From the cell containing the given text, extract its center point as [x, y] coordinate. 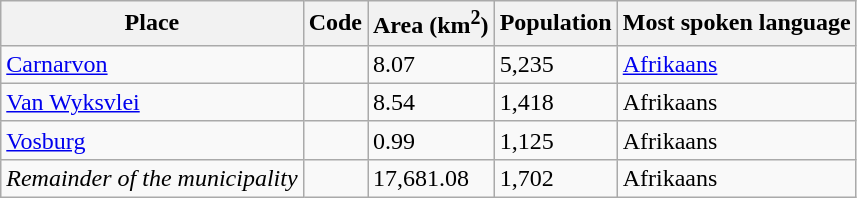
Area (km2) [432, 24]
Place [152, 24]
Vosburg [152, 140]
8.54 [432, 102]
Code [335, 24]
1,702 [556, 178]
1,418 [556, 102]
Carnarvon [152, 64]
5,235 [556, 64]
Remainder of the municipality [152, 178]
8.07 [432, 64]
1,125 [556, 140]
Population [556, 24]
Most spoken language [736, 24]
Van Wyksvlei [152, 102]
17,681.08 [432, 178]
0.99 [432, 140]
